Provide the (X, Y) coordinate of the cell's center where the given text is located.  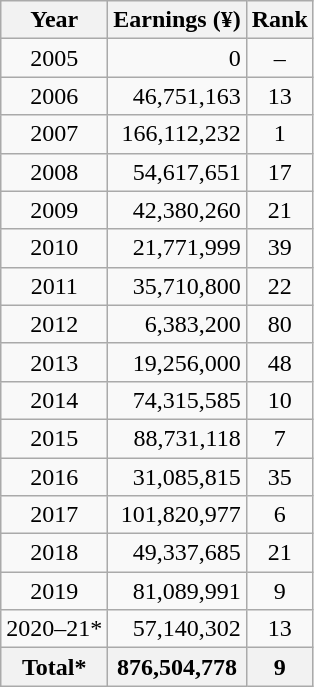
42,380,260 (177, 210)
2010 (54, 248)
7 (280, 438)
2017 (54, 515)
Year (54, 20)
48 (280, 362)
2006 (54, 96)
31,085,815 (177, 477)
54,617,651 (177, 172)
19,256,000 (177, 362)
2018 (54, 553)
0 (177, 58)
6 (280, 515)
Earnings (¥) (177, 20)
– (280, 58)
2005 (54, 58)
Rank (280, 20)
101,820,977 (177, 515)
876,504,778 (177, 667)
35 (280, 477)
57,140,302 (177, 629)
2014 (54, 400)
2012 (54, 324)
88,731,118 (177, 438)
49,337,685 (177, 553)
6,383,200 (177, 324)
10 (280, 400)
39 (280, 248)
80 (280, 324)
35,710,800 (177, 286)
22 (280, 286)
74,315,585 (177, 400)
2007 (54, 134)
2015 (54, 438)
2008 (54, 172)
2020–21* (54, 629)
166,112,232 (177, 134)
2009 (54, 210)
2019 (54, 591)
2011 (54, 286)
2013 (54, 362)
46,751,163 (177, 96)
1 (280, 134)
21,771,999 (177, 248)
Total* (54, 667)
2016 (54, 477)
17 (280, 172)
81,089,991 (177, 591)
